Extract the [X, Y] coordinate from the center of the cell holding the provided text.  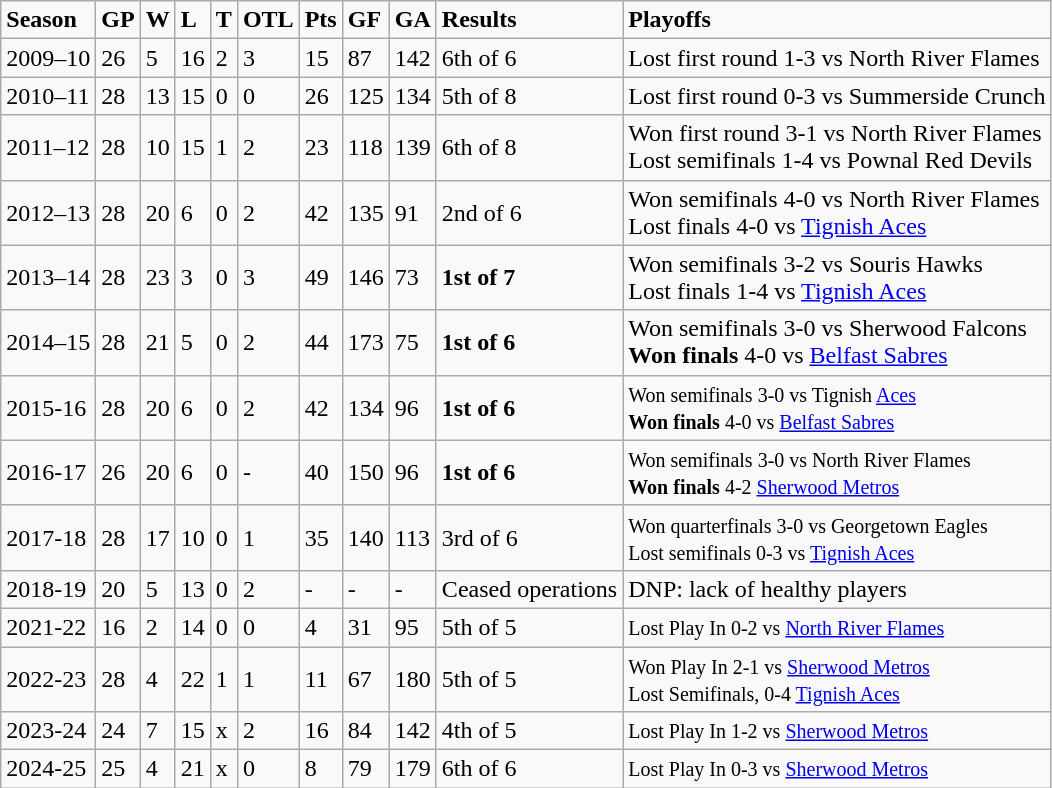
2018-19 [48, 589]
2nd of 6 [529, 212]
Won semifinals 4-0 vs North River FlamesLost finals 4-0 vs Tignish Aces [837, 212]
25 [118, 769]
113 [412, 538]
2014–15 [48, 342]
31 [366, 627]
2023-24 [48, 731]
DNP: lack of healthy players [837, 589]
146 [366, 278]
2021-22 [48, 627]
5th of 8 [529, 96]
2016-17 [48, 472]
Ceased operations [529, 589]
Playoffs [837, 20]
67 [366, 678]
1st of 7 [529, 278]
84 [366, 731]
L [192, 20]
GF [366, 20]
140 [366, 538]
91 [412, 212]
GA [412, 20]
Won semifinals 3-0 vs Tignish Aces Won finals 4-0 vs Belfast Sabres [837, 408]
Lost Play In 0-2 vs North River Flames [837, 627]
2015-16 [48, 408]
2009–10 [48, 58]
Lost Play In 1-2 vs Sherwood Metros [837, 731]
Won quarterfinals 3-0 vs Georgetown EaglesLost semifinals 0-3 vs Tignish Aces [837, 538]
95 [412, 627]
24 [118, 731]
139 [412, 148]
73 [412, 278]
125 [366, 96]
7 [158, 731]
35 [320, 538]
Lost first round 0-3 vs Summerside Crunch [837, 96]
3rd of 6 [529, 538]
17 [158, 538]
Season [48, 20]
T [224, 20]
40 [320, 472]
173 [366, 342]
2017-18 [48, 538]
49 [320, 278]
W [158, 20]
Won Play In 2-1 vs Sherwood MetrosLost Semifinals, 0-4 Tignish Aces [837, 678]
Won semifinals 3-2 vs Souris HawksLost finals 1-4 vs Tignish Aces [837, 278]
135 [366, 212]
180 [412, 678]
Results [529, 20]
79 [366, 769]
75 [412, 342]
2012–13 [48, 212]
Won semifinals 3-0 vs North River FlamesWon finals 4-2 Sherwood Metros [837, 472]
87 [366, 58]
2013–14 [48, 278]
OTL [268, 20]
Lost first round 1-3 vs North River Flames [837, 58]
44 [320, 342]
Lost Play In 0-3 vs Sherwood Metros [837, 769]
4th of 5 [529, 731]
14 [192, 627]
Pts [320, 20]
GP [118, 20]
2022-23 [48, 678]
118 [366, 148]
6th of 8 [529, 148]
11 [320, 678]
22 [192, 678]
2011–12 [48, 148]
2024-25 [48, 769]
Won first round 3-1 vs North River FlamesLost semifinals 1-4 vs Pownal Red Devils [837, 148]
150 [366, 472]
2010–11 [48, 96]
Won semifinals 3-0 vs Sherwood FalconsWon finals 4-0 vs Belfast Sabres [837, 342]
8 [320, 769]
179 [412, 769]
